Provide the [x, y] coordinate of the cell's center where the given text is located.  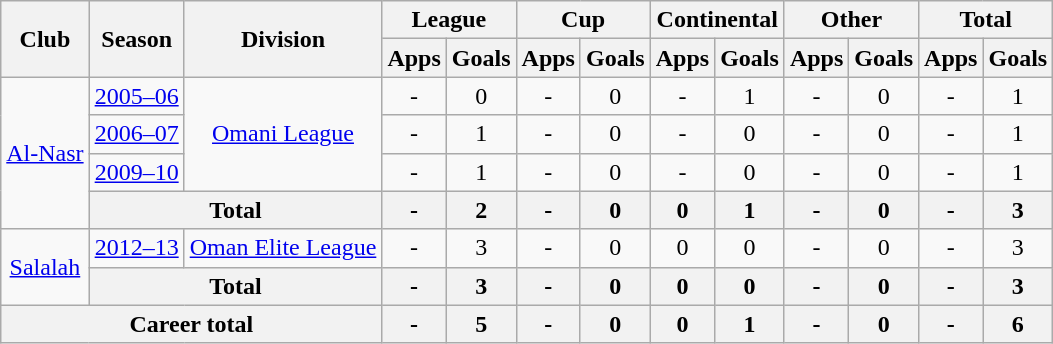
Season [136, 39]
Al-Nasr [45, 153]
Salalah [45, 267]
2005–06 [136, 96]
League [449, 20]
2009–10 [136, 172]
6 [1018, 324]
Club [45, 39]
Career total [192, 324]
Other [851, 20]
Oman Elite League [283, 248]
2006–07 [136, 134]
Continental [717, 20]
Omani League [283, 134]
2012–13 [136, 248]
Division [283, 39]
2 [481, 210]
5 [481, 324]
Cup [583, 20]
